Return [X, Y] of the center of cell containing provided text 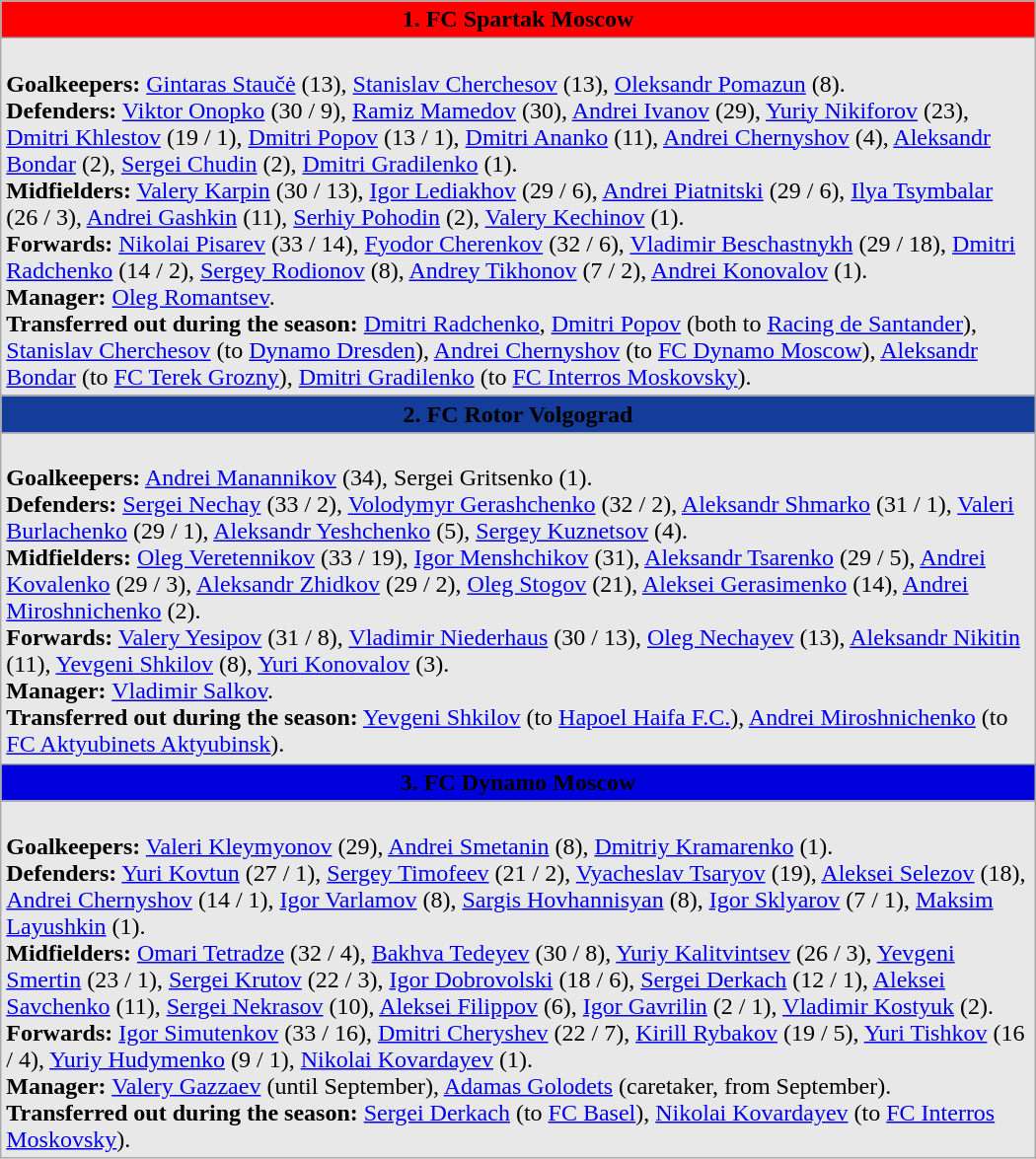
2. FC Rotor Volgograd [518, 414]
1. FC Spartak Moscow [518, 20]
3. FC Dynamo Moscow [518, 782]
